Return [x, y] of the center of cell containing provided text 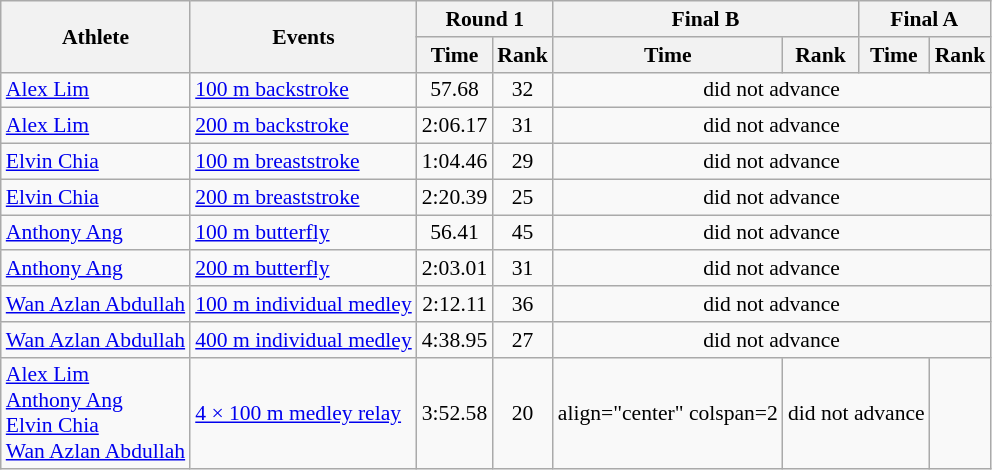
Final A [924, 19]
57.68 [454, 90]
4:38.95 [454, 340]
100 m individual medley [304, 304]
2:12.11 [454, 304]
36 [522, 304]
200 m backstroke [304, 126]
32 [522, 90]
200 m breaststroke [304, 197]
25 [522, 197]
1:04.46 [454, 162]
3:52.58 [454, 413]
29 [522, 162]
Events [304, 36]
100 m breaststroke [304, 162]
Alex LimAnthony AngElvin ChiaWan Azlan Abdullah [96, 413]
2:03.01 [454, 269]
27 [522, 340]
100 m backstroke [304, 90]
20 [522, 413]
200 m butterfly [304, 269]
2:20.39 [454, 197]
4 × 100 m medley relay [304, 413]
Athlete [96, 36]
45 [522, 233]
align="center" colspan=2 [668, 413]
Final B [706, 19]
56.41 [454, 233]
400 m individual medley [304, 340]
2:06.17 [454, 126]
Round 1 [485, 19]
100 m butterfly [304, 233]
